Provide the [X, Y] coordinate of the cell's center where the given text is located.  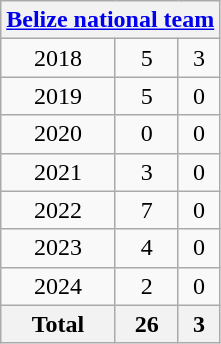
7 [146, 210]
2020 [58, 134]
2024 [58, 286]
2021 [58, 172]
2 [146, 286]
4 [146, 248]
26 [146, 324]
Total [58, 324]
2022 [58, 210]
2018 [58, 58]
2019 [58, 96]
2023 [58, 248]
Belize national team [110, 20]
